Capture the cell that displays the provided text and extract its [X, Y] central coordinate. 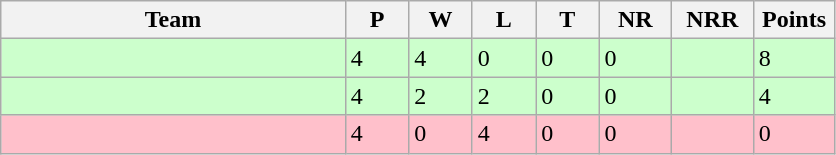
NR [636, 20]
Team [174, 20]
NRR [713, 20]
T [568, 20]
P [376, 20]
L [504, 20]
8 [794, 58]
Points [794, 20]
W [440, 20]
